Pinpoint the cell where the given text exists, returning its (x, y) midpoint coordinate. 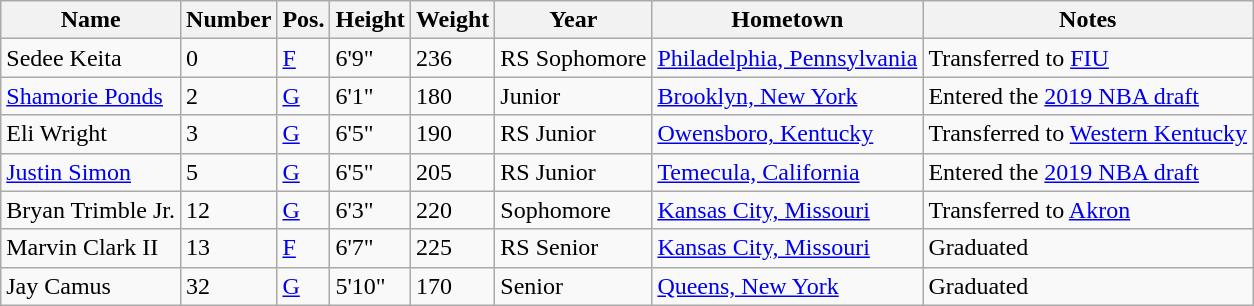
Jay Camus (91, 286)
6'9" (370, 58)
Philadelphia, Pennsylvania (788, 58)
Number (229, 20)
5'10" (370, 286)
RS Sophomore (574, 58)
Brooklyn, New York (788, 96)
170 (452, 286)
Junior (574, 96)
Height (370, 20)
13 (229, 248)
Year (574, 20)
Eli Wright (91, 134)
Queens, New York (788, 286)
180 (452, 96)
236 (452, 58)
5 (229, 172)
Transferred to Western Kentucky (1088, 134)
32 (229, 286)
Name (91, 20)
Owensboro, Kentucky (788, 134)
Sophomore (574, 210)
12 (229, 210)
225 (452, 248)
0 (229, 58)
2 (229, 96)
6'7" (370, 248)
RS Senior (574, 248)
190 (452, 134)
Senior (574, 286)
6'3" (370, 210)
Marvin Clark II (91, 248)
205 (452, 172)
Shamorie Ponds (91, 96)
Sedee Keita (91, 58)
Temecula, California (788, 172)
Transferred to Akron (1088, 210)
Justin Simon (91, 172)
220 (452, 210)
Hometown (788, 20)
Bryan Trimble Jr. (91, 210)
6'1" (370, 96)
Notes (1088, 20)
Weight (452, 20)
Transferred to FIU (1088, 58)
3 (229, 134)
Pos. (304, 20)
